Identify which cell holds the provided text, then report its [X, Y] central coordinate. 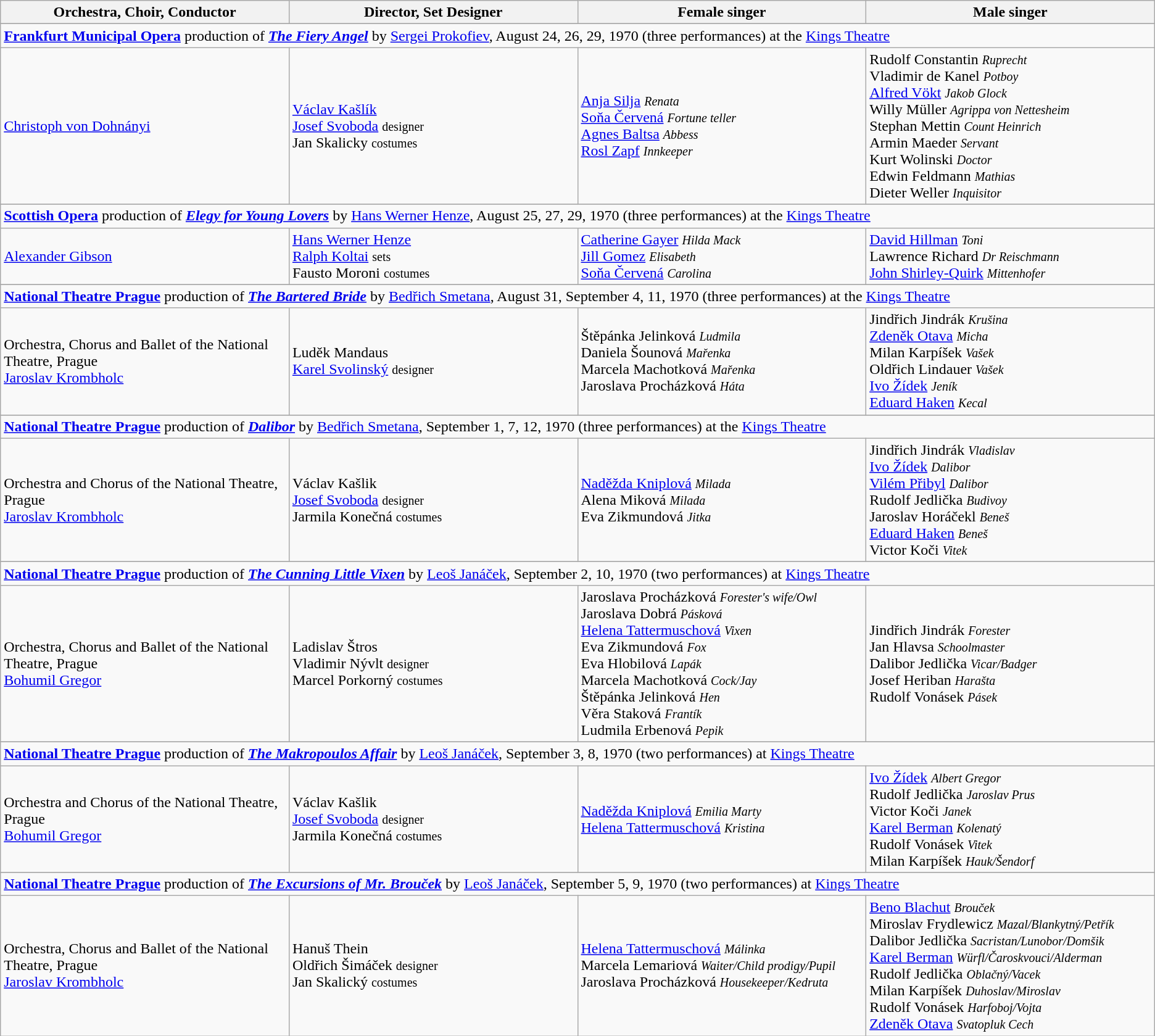
David Hillman ToniLawrence Richard Dr ReischmannJohn Shirley-Quirk Mittenhofer [1011, 256]
Václav KašlíkJosef Svoboda designerJan Skalicky costumes [433, 126]
Václav KašlikJosef Svoboda designerJarmila Konečná costumes [433, 500]
Anja Silja RenataSoňa Červená Fortune tellerAgnes Baltsa AbbessRosl Zapf Innkeeper [722, 126]
Christoph von Dohnányi [145, 126]
National Theatre Prague production of Dalibor by Bedřich Smetana, September 1, 7, 12, 1970 (three performances) at the Kings Theatre [577, 426]
Female singer [722, 12]
Jindřich Jindrák KrušinaZdeněk Otava MichaMilan Karpíšek VašekOldřich Lindauer VašekIvo Žídek JeníkEduard Haken Kecal [1011, 362]
Jindřich Jindrák VladislavIvo Žídek DaliborVilém Přibyl DaliborRudolf Jedlička BudivoyJaroslav Horáčekl BenešEduard Haken BenešVictor Koči Vitek [1011, 500]
Hanuš Thein Oldřich Šimáček designerJan Skalický costumes [433, 966]
Frankfurt Municipal Opera production of The Fiery Angel by Sergei Prokofiev, August 24, 26, 29, 1970 (three performances) at the Kings Theatre [577, 36]
National Theatre Prague production of The Makropoulos Affair by Leoš Janáček, September 3, 8, 1970 (two performances) at Kings Theatre [577, 753]
Alexander Gibson [145, 256]
Jindřich Jindrák ForesterJan Hlavsa SchoolmasterDalibor Jedlička Vicar/BadgerJosef Heriban HaraštaRudolf Vonásek Pásek [1011, 663]
Ivo Žídek Albert GregorRudolf Jedlička Jaroslav PrusVictor Koči JanekKarel Berman KolenatýRudolf Vonásek VitekMilan Karpíšek Hauk/Šendorf [1011, 818]
Helena Tattermuschová MálinkaMarcela Lemariová Waiter/Child prodigy/PupilJaroslava Procházková Housekeeper/Kedruta [722, 966]
National Theatre Prague production of The Excursions of Mr. Brouček by Leoš Janáček, September 5, 9, 1970 (two performances) at Kings Theatre [577, 884]
Director, Set Designer [433, 12]
Štěpánka Jelinková LudmilaDaniela Šounová MařenkaMarcela Machotková MařenkaJaroslava Procházková Háta [722, 362]
Catherine Gayer Hilda MackJill Gomez ElisabethSoňa Červená Carolina [722, 256]
National Theatre Prague production of The Cunning Little Vixen by Leoš Janáček, September 2, 10, 1970 (two performances) at Kings Theatre [577, 573]
Luděk MandausKarel Svolinský designer [433, 362]
Orchestra and Chorus of the National Theatre, PragueBohumil Gregor [145, 818]
Václav Kašlik Josef Svoboda designerJarmila Konečná costumes [433, 818]
Naděžda Kniplová Emilia MartyHelena Tattermuschová Kristina [722, 818]
Orchestra, Choir, Conductor [145, 12]
Scottish Opera production of Elegy for Young Lovers by Hans Werner Henze, August 25, 27, 29, 1970 (three performances) at the Kings Theatre [577, 216]
Naděžda Kniplová MiladaAlena Miková MiladaEva Zikmundová Jitka [722, 500]
Hans Werner HenzeRalph Koltai setsFausto Moroni costumes [433, 256]
Orchestra, Chorus and Ballet of the National Theatre, PragueBohumil Gregor [145, 663]
Ladislav Štros Vladimir Nývlt designerMarcel Porkorný costumes [433, 663]
Male singer [1011, 12]
Orchestra and Chorus of the National Theatre, PragueJaroslav Krombholc [145, 500]
